Locate the cell with the specified text and output its [x, y] center coordinate. 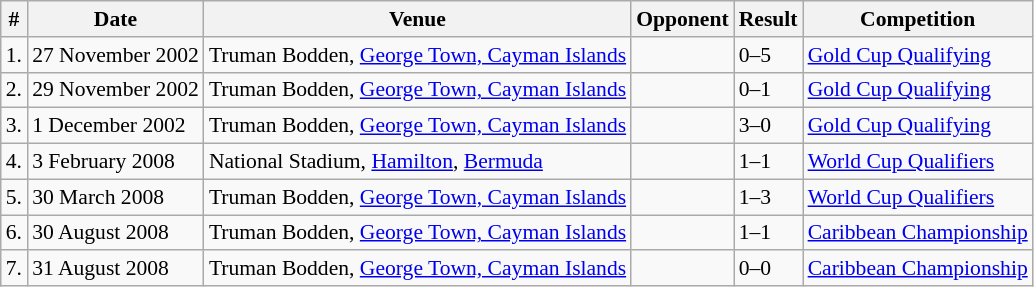
30 August 2008 [116, 233]
6. [14, 233]
0–5 [768, 55]
1–3 [768, 197]
0–1 [768, 90]
3. [14, 126]
Competition [918, 19]
1. [14, 55]
1 December 2002 [116, 126]
4. [14, 162]
# [14, 19]
Result [768, 19]
National Stadium, Hamilton, Bermuda [418, 162]
Venue [418, 19]
31 August 2008 [116, 269]
27 November 2002 [116, 55]
3–0 [768, 126]
7. [14, 269]
29 November 2002 [116, 90]
0–0 [768, 269]
2. [14, 90]
Date [116, 19]
3 February 2008 [116, 162]
30 March 2008 [116, 197]
Opponent [682, 19]
5. [14, 197]
